Pinpoint the cell where the given text exists, returning its (X, Y) midpoint coordinate. 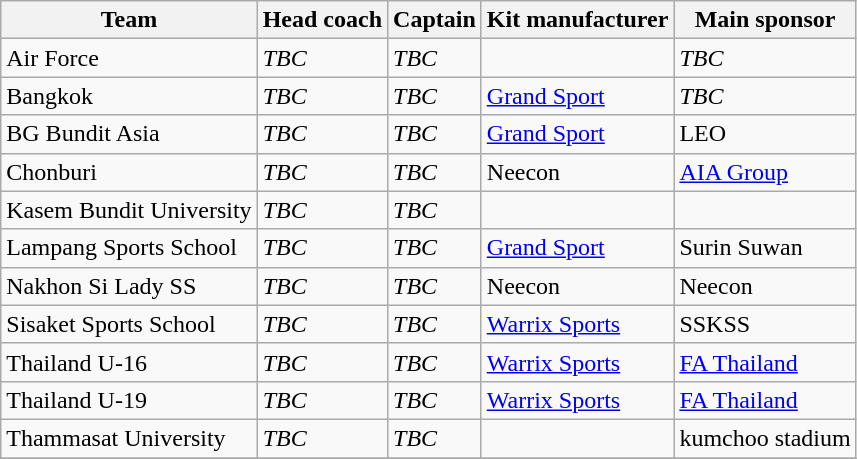
Captain (435, 20)
Chonburi (129, 172)
Nakhon Si Lady SS (129, 286)
LEO (765, 134)
SSKSS (765, 324)
Kasem Bundit University (129, 210)
Sisaket Sports School (129, 324)
Main sponsor (765, 20)
Thailand U-16 (129, 362)
Lampang Sports School (129, 248)
Thailand U-19 (129, 400)
AIA Group (765, 172)
Bangkok (129, 96)
Team (129, 20)
Air Force (129, 58)
kumchoo stadium (765, 438)
Surin Suwan (765, 248)
Thammasat University (129, 438)
Kit manufacturer (578, 20)
BG Bundit Asia (129, 134)
Head coach (322, 20)
